Scan for the cell matching the given text and deliver its (x, y) coordinate at center. 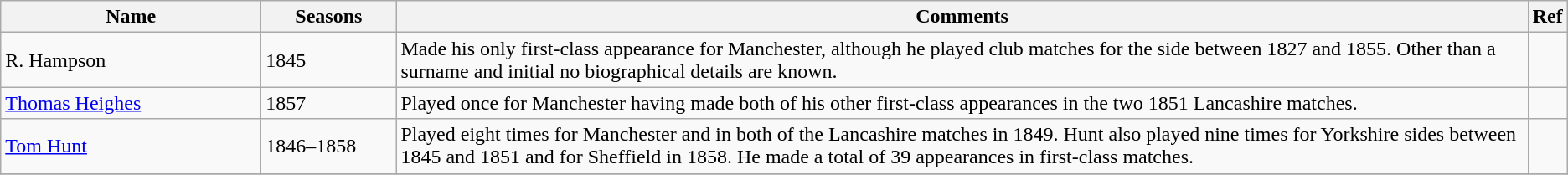
Ref (1548, 17)
1845 (328, 60)
Played once for Manchester having made both of his other first-class appearances in the two 1851 Lancashire matches. (962, 103)
1846–1858 (328, 146)
Thomas Heighes (131, 103)
Name (131, 17)
R. Hampson (131, 60)
Tom Hunt (131, 146)
Comments (962, 17)
Seasons (328, 17)
1857 (328, 103)
